Extract the [x, y] coordinate from the center of the cell holding the provided text.  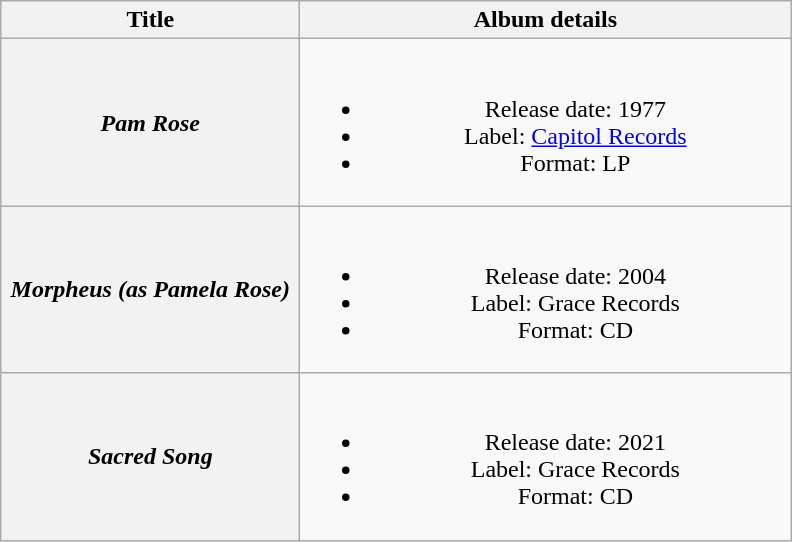
Title [150, 20]
Album details [546, 20]
Morpheus (as Pamela Rose) [150, 290]
Sacred Song [150, 456]
Release date: 1977Label: Capitol RecordsFormat: LP [546, 122]
Release date: 2004Label: Grace RecordsFormat: CD [546, 290]
Pam Rose [150, 122]
Release date: 2021Label: Grace RecordsFormat: CD [546, 456]
